Output the (X, Y) coordinate of the center of the cell containing the given text.  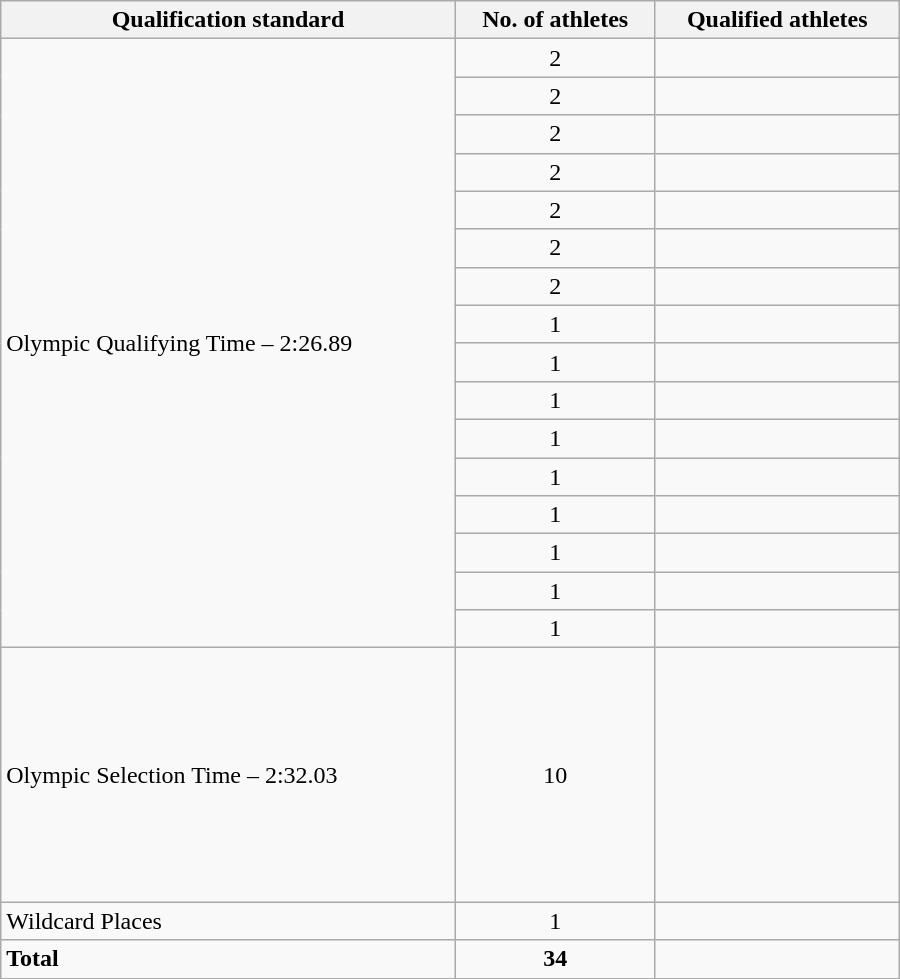
34 (555, 959)
Qualification standard (228, 20)
Wildcard Places (228, 921)
Qualified athletes (777, 20)
Olympic Qualifying Time – 2:26.89 (228, 344)
No. of athletes (555, 20)
10 (555, 775)
Total (228, 959)
Olympic Selection Time – 2:32.03 (228, 775)
